Capture the cell that displays the provided text and extract its [x, y] central coordinate. 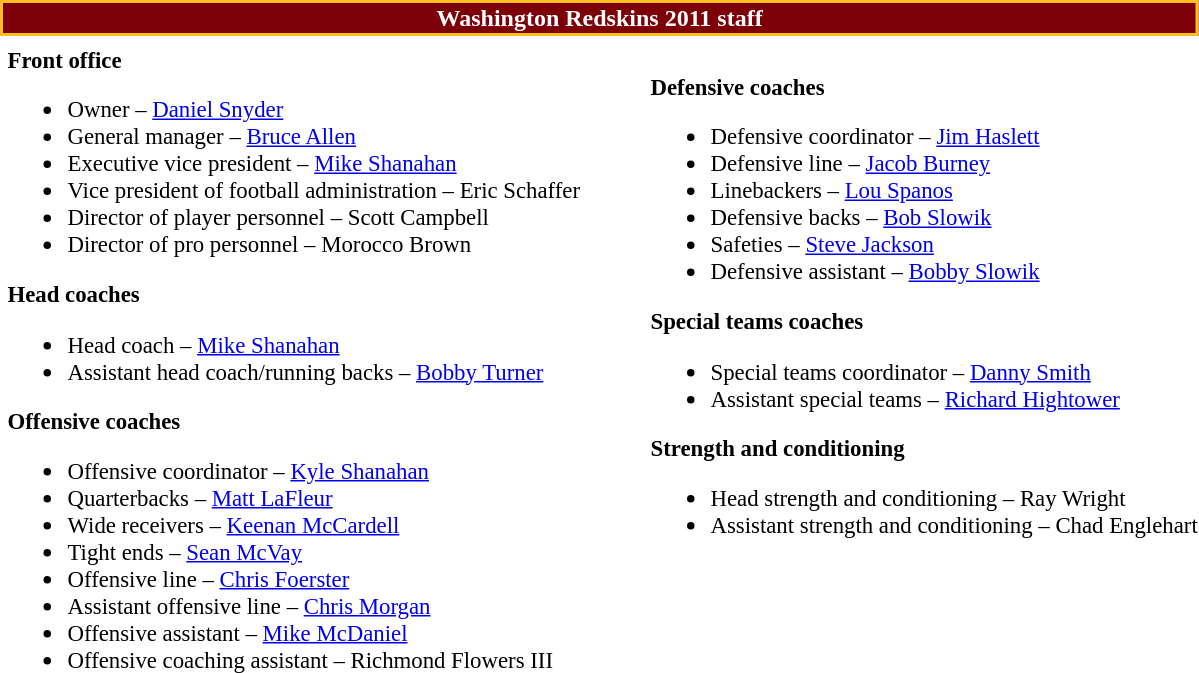
Washington Redskins 2011 staff [600, 18]
